Search for the cell housing the specified text and yield its (x, y) center coordinate. 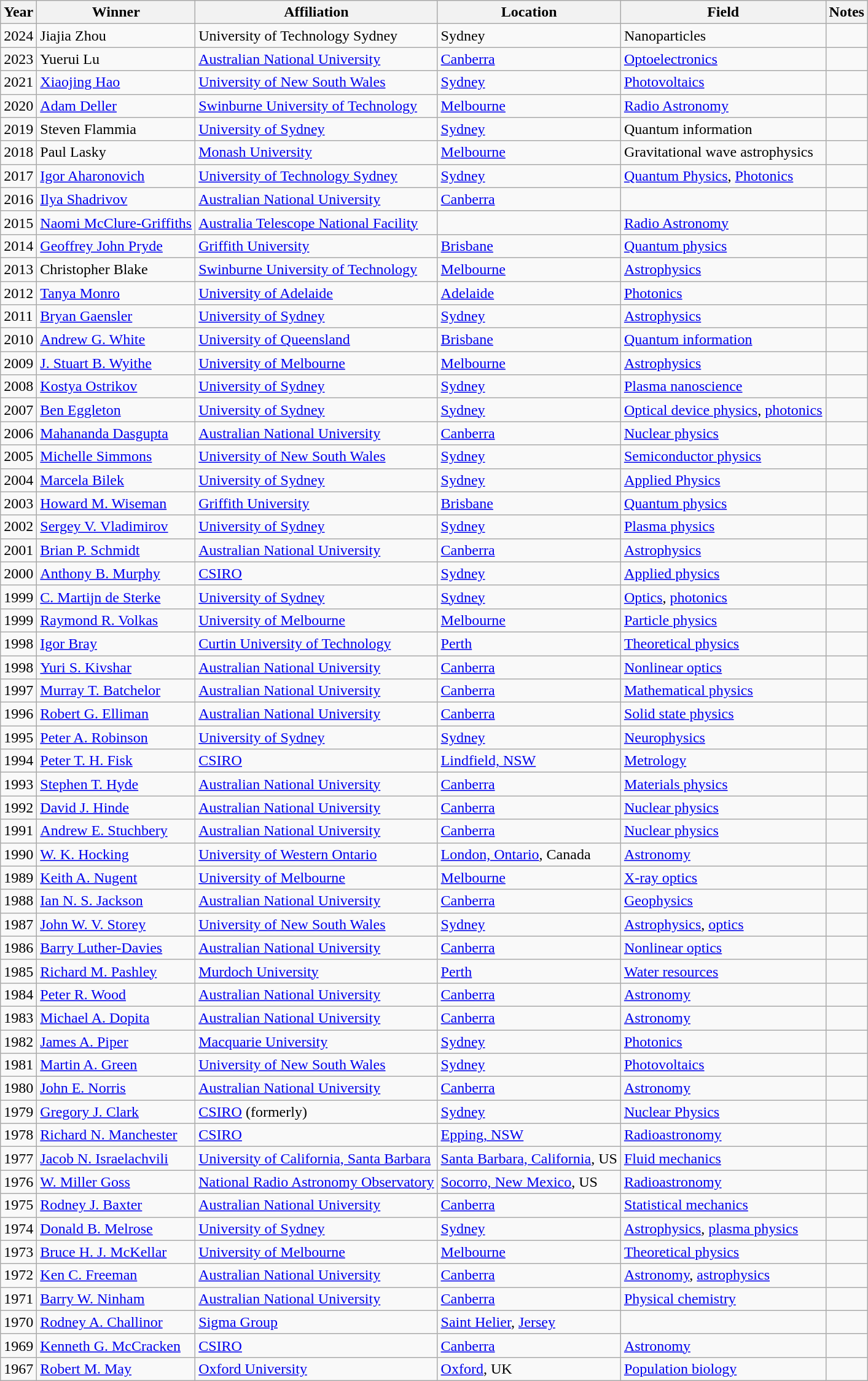
1979 (18, 1112)
2015 (18, 222)
Optics, photonics (723, 597)
John W. V. Storey (116, 924)
2005 (18, 457)
Robert G. Elliman (116, 714)
Metrology (723, 761)
Anthony B. Murphy (116, 573)
1970 (18, 1322)
2010 (18, 340)
Nanoparticles (723, 36)
Plasma nanoscience (723, 387)
Rodney J. Baxter (116, 1205)
C. Martijn de Sterke (116, 597)
Mathematical physics (723, 691)
Martin A. Green (116, 1065)
1995 (18, 738)
Igor Aharonovich (116, 176)
Murdoch University (316, 971)
1994 (18, 761)
Field (723, 12)
Barry Luther-Davies (116, 948)
Andrew G. White (116, 340)
Santa Barbara, California, US (529, 1159)
Geophysics (723, 901)
Gravitational wave astrophysics (723, 152)
Astrophysics, plasma physics (723, 1229)
Macquarie University (316, 1042)
2020 (18, 106)
2012 (18, 293)
Donald B. Melrose (116, 1229)
Mahananda Dasgupta (116, 433)
2007 (18, 410)
Saint Helier, Jersey (529, 1322)
1980 (18, 1088)
Astrophysics, optics (723, 924)
1974 (18, 1229)
1996 (18, 714)
Brian P. Schmidt (116, 550)
2003 (18, 503)
Applied Physics (723, 480)
2006 (18, 433)
Ian N. S. Jackson (116, 901)
Statistical mechanics (723, 1205)
Peter T. H. Fisk (116, 761)
Materials physics (723, 784)
Xiaojing Hao (116, 82)
Michelle Simmons (116, 457)
Paul Lasky (116, 152)
Water resources (723, 971)
University of Queensland (316, 340)
Bruce H. J. McKellar (116, 1252)
1987 (18, 924)
Oxford, UK (529, 1369)
1991 (18, 831)
Adelaide (529, 293)
1969 (18, 1345)
David J. Hinde (116, 808)
Solid state physics (723, 714)
2000 (18, 573)
1967 (18, 1369)
Gregory J. Clark (116, 1112)
1990 (18, 854)
Physical chemistry (723, 1299)
2017 (18, 176)
Adam Deller (116, 106)
1971 (18, 1299)
Raymond R. Volkas (116, 620)
Michael A. Dopita (116, 1018)
Richard N. Manchester (116, 1135)
Monash University (316, 152)
1975 (18, 1205)
Keith A. Nugent (116, 878)
Howard M. Wiseman (116, 503)
Epping, NSW (529, 1135)
Oxford University (316, 1369)
W. Miller Goss (116, 1182)
Barry W. Ninham (116, 1299)
Affiliation (316, 12)
Peter A. Robinson (116, 738)
Sergey V. Vladimirov (116, 527)
London, Ontario, Canada (529, 854)
Particle physics (723, 620)
1989 (18, 878)
Optoelectronics (723, 59)
Rodney A. Challinor (116, 1322)
Richard M. Pashley (116, 971)
Fluid mechanics (723, 1159)
CSIRO (formerly) (316, 1112)
Ilya Shadrivov (116, 199)
2002 (18, 527)
Christopher Blake (116, 269)
J. Stuart B. Wyithe (116, 363)
2008 (18, 387)
Robert M. May (116, 1369)
Applied physics (723, 573)
2011 (18, 317)
Year (18, 12)
Optical device physics, photonics (723, 410)
University of Western Ontario (316, 854)
1997 (18, 691)
1983 (18, 1018)
Quantum Physics, Photonics (723, 176)
1992 (18, 808)
Ken C. Freeman (116, 1275)
Yuerui Lu (116, 59)
Astronomy, astrophysics (723, 1275)
Bryan Gaensler (116, 317)
James A. Piper (116, 1042)
Jiajia Zhou (116, 36)
W. K. Hocking (116, 854)
Naomi McClure-Griffiths (116, 222)
Kostya Ostrikov (116, 387)
Australia Telescope National Facility (316, 222)
Jacob N. Israelachvili (116, 1159)
1977 (18, 1159)
2024 (18, 36)
1976 (18, 1182)
Neurophysics (723, 738)
X-ray optics (723, 878)
Location (529, 12)
Yuri S. Kivshar (116, 667)
National Radio Astronomy Observatory (316, 1182)
1972 (18, 1275)
1986 (18, 948)
2013 (18, 269)
University of Adelaide (316, 293)
Sigma Group (316, 1322)
Notes (846, 12)
2019 (18, 129)
Ben Eggleton (116, 410)
Andrew E. Stuchbery (116, 831)
Geoffrey John Pryde (116, 246)
1993 (18, 784)
Steven Flammia (116, 129)
Tanya Monro (116, 293)
2014 (18, 246)
1982 (18, 1042)
John E. Norris (116, 1088)
Lindfield, NSW (529, 761)
Socorro, New Mexico, US (529, 1182)
Plasma physics (723, 527)
2023 (18, 59)
2016 (18, 199)
Winner (116, 12)
Murray T. Batchelor (116, 691)
1988 (18, 901)
2004 (18, 480)
2009 (18, 363)
1984 (18, 994)
1985 (18, 971)
1973 (18, 1252)
Curtin University of Technology (316, 643)
University of California, Santa Barbara (316, 1159)
2001 (18, 550)
Semiconductor physics (723, 457)
Peter R. Wood (116, 994)
2021 (18, 82)
Nuclear Physics (723, 1112)
Igor Bray (116, 643)
Stephen T. Hyde (116, 784)
Population biology (723, 1369)
Marcela Bilek (116, 480)
1978 (18, 1135)
Kenneth G. McCracken (116, 1345)
2018 (18, 152)
1981 (18, 1065)
